For the text-containing cell, return its midpoint in [x, y] coordinate format. 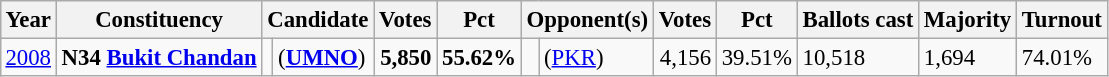
2008 [28, 57]
4,156 [684, 57]
(PKR) [596, 57]
Majority [968, 20]
Ballots cast [858, 20]
1,694 [968, 57]
(UMNO) [324, 57]
Opponent(s) [587, 20]
Constituency [159, 20]
Turnout [1062, 20]
5,850 [406, 57]
N34 Bukit Chandan [159, 57]
39.51% [756, 57]
74.01% [1062, 57]
10,518 [858, 57]
Year [28, 20]
Candidate [318, 20]
55.62% [480, 57]
